Return the (X, Y) coordinate for the center point of the cell that contains the specified text.  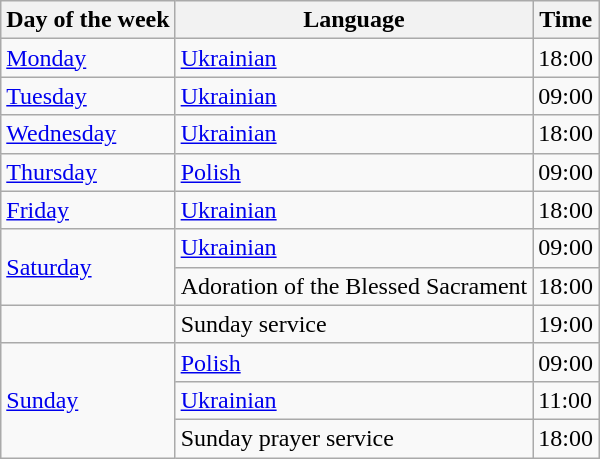
11:00 (566, 400)
Friday (88, 210)
Sunday (88, 400)
Sunday prayer service (354, 438)
19:00 (566, 324)
Time (566, 20)
Tuesday (88, 96)
Wednesday (88, 134)
Monday (88, 58)
Language (354, 20)
Saturday (88, 267)
Thursday (88, 172)
Adoration of the Blessed Sacrament (354, 286)
Sunday service (354, 324)
Day of the week (88, 20)
